Return [X, Y] of the center of cell containing provided text 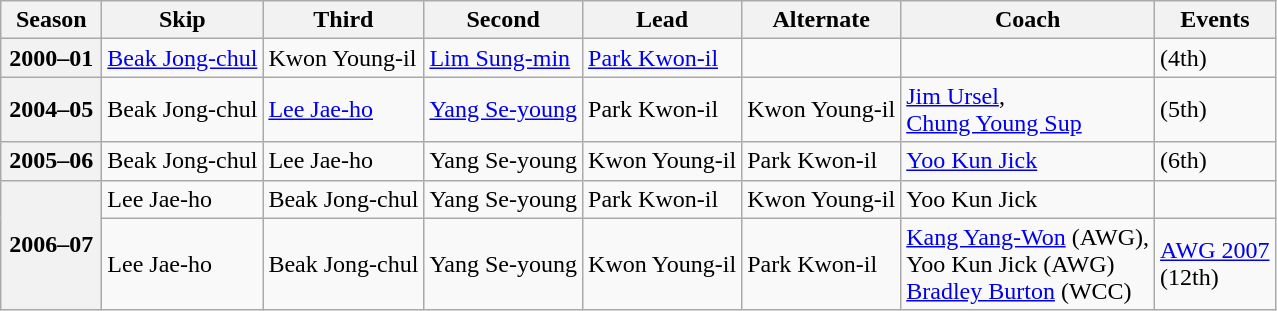
Season [52, 20]
Events [1215, 20]
Second [504, 20]
Lead [662, 20]
Skip [182, 20]
2004–05 [52, 110]
Third [344, 20]
(4th) [1215, 58]
2006–07 [52, 245]
Coach [1028, 20]
Lim Sung-min [504, 58]
Jim Ursel,Chung Young Sup [1028, 110]
2000–01 [52, 58]
Alternate [822, 20]
Kang Yang-Won (AWG),Yoo Kun Jick (AWG)Bradley Burton (WCC) [1028, 264]
(6th) [1215, 161]
(5th) [1215, 110]
AWG 2007 (12th) [1215, 264]
2005–06 [52, 161]
